Search for the cell housing the specified text and yield its (X, Y) center coordinate. 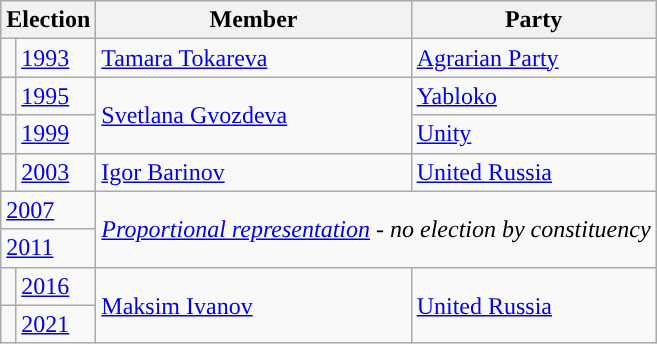
Igor Barinov (254, 172)
2011 (48, 248)
Member (254, 20)
1993 (56, 58)
2007 (48, 210)
Proportional representation - no election by constituency (376, 229)
Party (534, 20)
2003 (56, 172)
2016 (56, 286)
Svetlana Gvozdeva (254, 115)
Yabloko (534, 96)
Election (48, 20)
2021 (56, 324)
Maksim Ivanov (254, 305)
Unity (534, 134)
1995 (56, 96)
Tamara Tokareva (254, 58)
Agrarian Party (534, 58)
1999 (56, 134)
